Determine the [X, Y] coordinate at the center of the cell enclosing the given text.  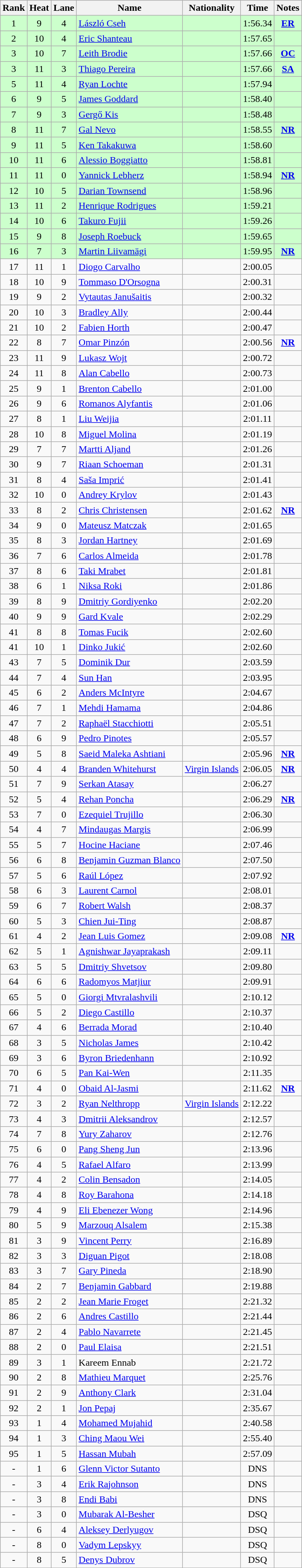
2:01.86 [258, 586]
2:08.37 [258, 906]
Pablo Navarrete [129, 1332]
Paul Elaisa [129, 1347]
Darian Townsend [129, 191]
67 [14, 1027]
Martin Liivamägi [129, 251]
Rehan Poncha [129, 799]
85 [14, 1301]
Brenton Cabello [129, 388]
2:01.31 [258, 465]
48 [14, 738]
1:58.60 [258, 145]
Mohamed Mujahid [129, 1423]
Agnishwar Jayaprakash [129, 952]
Endi Babi [129, 1499]
78 [14, 1195]
Andres Castillo [129, 1317]
2:14.05 [258, 1180]
76 [14, 1165]
2:01.41 [258, 480]
Vytautas Janušaitis [129, 297]
30 [14, 465]
84 [14, 1286]
László Cseh [129, 23]
Bradley Ally [129, 312]
2:01.81 [258, 571]
16 [14, 251]
31 [14, 480]
Pang Sheng Jun [129, 1149]
Ching Maou Wei [129, 1438]
Glenn Victor Sutanto [129, 1469]
79 [14, 1210]
Anthony Clark [129, 1392]
Carlos Almeida [129, 556]
Radomyos Matjiur [129, 982]
2:25.76 [258, 1377]
1:58.48 [258, 114]
1:56.34 [258, 23]
2:03.59 [258, 662]
61 [14, 936]
Name [129, 8]
Chien Jui-Ting [129, 921]
Dominik Dur [129, 662]
Ezequiel Trujillo [129, 814]
2:02.20 [258, 601]
2:08.01 [258, 890]
Alan Cabello [129, 373]
Hassan Mubah [129, 1454]
Jean Luis Gomez [129, 936]
15 [14, 236]
27 [14, 419]
Branden Whitehurst [129, 769]
2:19.88 [258, 1286]
44 [14, 678]
Thiago Pereira [129, 69]
56 [14, 860]
90 [14, 1377]
2:05.51 [258, 723]
Mehdi Hamama [129, 708]
1:59.21 [258, 206]
Alessio Boggiatto [129, 160]
Takuro Fujii [129, 221]
2:01.11 [258, 419]
13 [14, 206]
2:13.96 [258, 1149]
43 [14, 662]
2:00.73 [258, 373]
Ken Takakuwa [129, 145]
2:09.08 [258, 936]
47 [14, 723]
12 [14, 191]
37 [14, 571]
51 [14, 784]
Eli Ebenezer Wong [129, 1210]
81 [14, 1241]
ER [288, 23]
72 [14, 1103]
73 [14, 1119]
60 [14, 921]
2:08.87 [258, 921]
2:07.46 [258, 845]
2:01.19 [258, 434]
Dmitriy Gordiyenko [129, 601]
Eric Shanteau [129, 38]
2:01.43 [258, 495]
2:05.96 [258, 754]
1:58.81 [258, 160]
46 [14, 708]
Giorgi Mtvralashvili [129, 997]
2:00.05 [258, 267]
Gary Pineda [129, 1271]
40 [14, 616]
Joseph Roebuck [129, 236]
2:12.22 [258, 1103]
Obaid Al-Jasmi [129, 1088]
2:31.04 [258, 1392]
2:01.06 [258, 403]
Rafael Alfaro [129, 1165]
71 [14, 1088]
Tomas Fucik [129, 632]
63 [14, 967]
Serkan Atasay [129, 784]
86 [14, 1317]
2:00.47 [258, 327]
82 [14, 1256]
Lukasz Wojt [129, 358]
Mathieu Marquet [129, 1377]
77 [14, 1180]
2:06.99 [258, 830]
OC [288, 54]
Leith Brodie [129, 54]
Diogo Carvalho [129, 267]
Gergő Kis [129, 114]
1:59.95 [258, 251]
2:04.67 [258, 693]
Martti Aljand [129, 449]
26 [14, 403]
2:10.40 [258, 1027]
2:00.32 [258, 297]
17 [14, 267]
Colin Bensadon [129, 1180]
Niksa Roki [129, 586]
Pan Kai-Wen [129, 1073]
Benjamin Gabbard [129, 1286]
Notes [288, 8]
65 [14, 997]
92 [14, 1408]
Erik Rajohnson [129, 1484]
33 [14, 510]
2:10.37 [258, 1012]
2:07.50 [258, 860]
2:01.78 [258, 556]
Raúl López [129, 875]
54 [14, 830]
Romanos Alyfantis [129, 403]
2:06.29 [258, 799]
SA [288, 69]
2:01.69 [258, 541]
1:59.65 [258, 236]
Benjamin Guzman Blanco [129, 860]
52 [14, 799]
2:18.08 [258, 1256]
Taki Mrabet [129, 571]
Mindaugas Margis [129, 830]
2:11.62 [258, 1088]
2:00.72 [258, 358]
91 [14, 1392]
Omar Pinzón [129, 343]
50 [14, 769]
2:06.05 [258, 769]
2:14.18 [258, 1195]
Nicholas James [129, 1043]
18 [14, 282]
Jean Marie Froget [129, 1301]
2:12.57 [258, 1119]
74 [14, 1134]
1:58.55 [258, 130]
70 [14, 1073]
Liu Weijia [129, 419]
1:58.96 [258, 191]
2:21.32 [258, 1301]
2:00.56 [258, 343]
Yury Zaharov [129, 1134]
1:57.65 [258, 38]
2:09.91 [258, 982]
2:21.72 [258, 1362]
2:02.29 [258, 616]
2:06.27 [258, 784]
2:10.42 [258, 1043]
2:01.62 [258, 510]
69 [14, 1058]
2:18.90 [258, 1271]
94 [14, 1438]
2:03.95 [258, 678]
62 [14, 952]
2:12.76 [258, 1134]
2:06.30 [258, 814]
Rank [14, 8]
Ryan Lochte [129, 84]
2:09.11 [258, 952]
Dinko Jukić [129, 647]
89 [14, 1362]
2:14.96 [258, 1210]
2:57.09 [258, 1454]
36 [14, 556]
53 [14, 814]
64 [14, 982]
2:21.51 [258, 1347]
2:10.92 [258, 1058]
2:07.92 [258, 875]
Byron Briedenhann [129, 1058]
1:58.94 [258, 175]
14 [14, 221]
57 [14, 875]
Robert Walsh [129, 906]
Dmitriy Shvetsov [129, 967]
45 [14, 693]
2:35.67 [258, 1408]
2:09.80 [258, 967]
Yannick Lebherz [129, 175]
39 [14, 601]
Jon Pepaj [129, 1408]
2:55.40 [258, 1438]
28 [14, 434]
68 [14, 1043]
Hocine Haciane [129, 845]
2:16.89 [258, 1241]
32 [14, 495]
Andrey Krylov [129, 495]
Dmitrii Aleksandrov [129, 1119]
Denys Dubrov [129, 1560]
2:11.35 [258, 1073]
Aleksey Derlyugov [129, 1530]
25 [14, 388]
Roy Barahona [129, 1195]
55 [14, 845]
Heat [39, 8]
Saša Imprić [129, 480]
38 [14, 586]
Mateusz Matczak [129, 525]
Laurent Carnol [129, 890]
Diguan Pigot [129, 1256]
87 [14, 1332]
Anders McIntyre [129, 693]
20 [14, 312]
19 [14, 297]
1:57.94 [258, 84]
75 [14, 1149]
Fabien Horth [129, 327]
2:05.57 [258, 738]
58 [14, 890]
Miguel Molina [129, 434]
2:13.99 [258, 1165]
2:21.44 [258, 1317]
Mubarak Al-Besher [129, 1514]
Tommaso D'Orsogna [129, 282]
88 [14, 1347]
34 [14, 525]
Pedro Pinotes [129, 738]
29 [14, 449]
2:00.44 [258, 312]
Sun Han [129, 678]
93 [14, 1423]
2:01.65 [258, 525]
Raphaël Stacchiotti [129, 723]
2:00.31 [258, 282]
49 [14, 754]
24 [14, 373]
2:04.86 [258, 708]
1:59.26 [258, 221]
2:01.00 [258, 388]
2:21.45 [258, 1332]
Berrada Morad [129, 1027]
2:40.58 [258, 1423]
Time [258, 8]
Gard Kvale [129, 616]
21 [14, 327]
Saeid Maleka Ashtiani [129, 754]
59 [14, 906]
Lane [64, 8]
2:15.38 [258, 1225]
Vincent Perry [129, 1241]
2:10.12 [258, 997]
2:01.26 [258, 449]
Jordan Hartney [129, 541]
Riaan Schoeman [129, 465]
Gal Nevo [129, 130]
23 [14, 358]
35 [14, 541]
Chris Christensen [129, 510]
Ryan Nelthropp [129, 1103]
Diego Castillo [129, 1012]
Kareem Ennab [129, 1362]
Vadym Lepskyy [129, 1545]
80 [14, 1225]
95 [14, 1454]
83 [14, 1271]
22 [14, 343]
James Goddard [129, 99]
66 [14, 1012]
1:58.40 [258, 99]
Henrique Rodrigues [129, 206]
Marzouq Alsalem [129, 1225]
Nationality [212, 8]
